For the text-containing cell, return its midpoint in [X, Y] coordinate format. 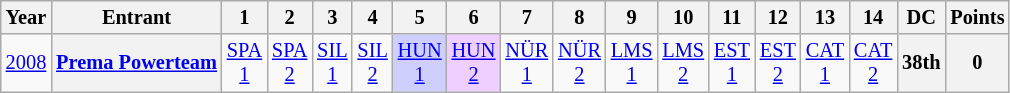
SPA1 [244, 63]
LMS1 [632, 63]
4 [372, 17]
5 [420, 17]
HUN1 [420, 63]
LMS2 [683, 63]
SPA2 [290, 63]
10 [683, 17]
CAT1 [825, 63]
13 [825, 17]
EST1 [732, 63]
SIL2 [372, 63]
SIL1 [332, 63]
CAT2 [873, 63]
2 [290, 17]
NÜR1 [526, 63]
11 [732, 17]
9 [632, 17]
14 [873, 17]
Prema Powerteam [136, 63]
EST2 [778, 63]
7 [526, 17]
1 [244, 17]
38th [921, 63]
8 [580, 17]
12 [778, 17]
DC [921, 17]
Entrant [136, 17]
3 [332, 17]
Year [26, 17]
HUN2 [474, 63]
0 [977, 63]
Points [977, 17]
NÜR2 [580, 63]
6 [474, 17]
2008 [26, 63]
